For the text-containing cell, return its midpoint in [X, Y] coordinate format. 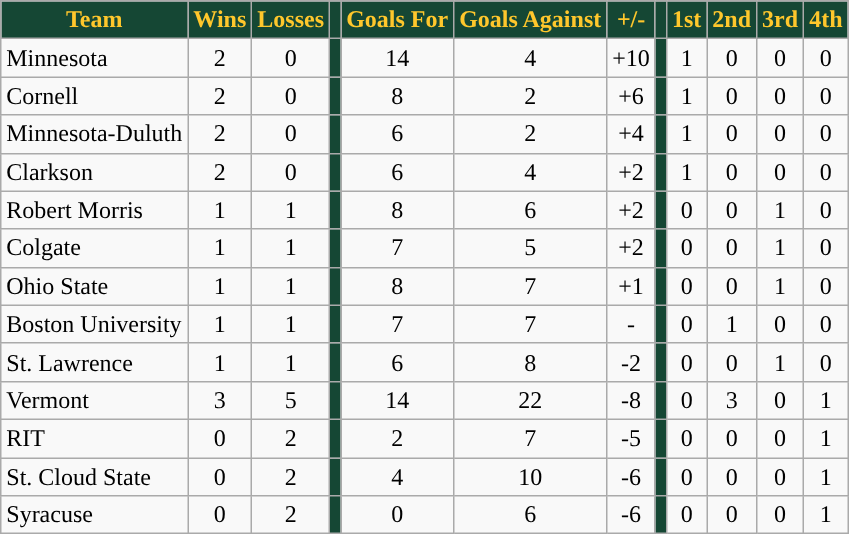
Robert Morris [94, 210]
-5 [632, 438]
RIT [94, 438]
22 [530, 400]
+10 [632, 58]
Team [94, 20]
Losses [291, 20]
Goals Against [530, 20]
- [632, 324]
Colgate [94, 248]
-8 [632, 400]
10 [530, 477]
+1 [632, 286]
St. Cloud State [94, 477]
Ohio State [94, 286]
Minnesota-Duluth [94, 134]
Syracuse [94, 515]
2nd [732, 20]
Cornell [94, 96]
3rd [780, 20]
Minnesota [94, 58]
-2 [632, 362]
Clarkson [94, 172]
Vermont [94, 400]
+6 [632, 96]
Goals For [398, 20]
1st [686, 20]
Boston University [94, 324]
4th [826, 20]
+/- [632, 20]
+4 [632, 134]
St. Lawrence [94, 362]
Wins [220, 20]
